Find where the given text appears and provide that cell's center as (x, y) coordinate. 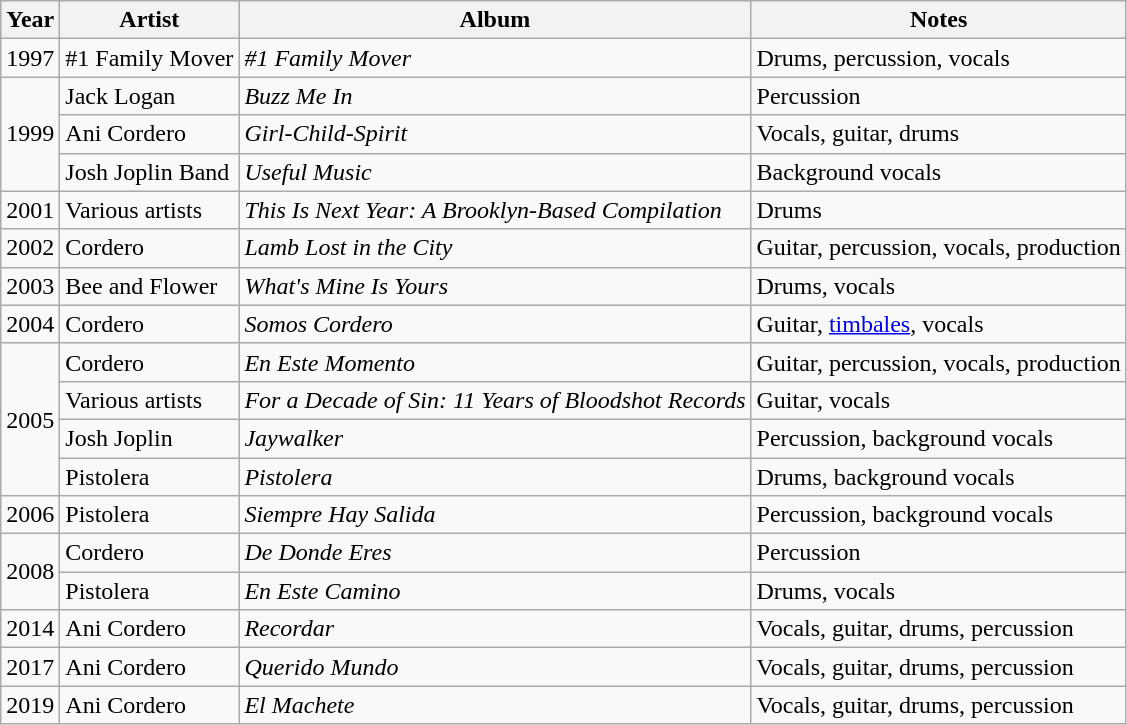
1997 (30, 58)
Useful Music (495, 172)
De Donde Eres (495, 553)
Girl-Child-Spirit (495, 134)
Bee and Flower (150, 286)
Siempre Hay Salida (495, 515)
Vocals, guitar, drums (938, 134)
Lamb Lost in the City (495, 248)
Notes (938, 20)
1999 (30, 134)
2008 (30, 572)
Background vocals (938, 172)
For a Decade of Sin: 11 Years of Bloodshot Records (495, 400)
En Este Camino (495, 591)
Guitar, timbales, vocals (938, 324)
Drums, percussion, vocals (938, 58)
Jack Logan (150, 96)
2006 (30, 515)
Drums, background vocals (938, 477)
Buzz Me In (495, 96)
Josh Joplin (150, 438)
2005 (30, 419)
En Este Momento (495, 362)
This Is Next Year: A Brooklyn-Based Compilation (495, 210)
Artist (150, 20)
2003 (30, 286)
Year (30, 20)
Querido Mundo (495, 667)
Jaywalker (495, 438)
El Machete (495, 705)
Album (495, 20)
Guitar, vocals (938, 400)
2001 (30, 210)
Recordar (495, 629)
2014 (30, 629)
Somos Cordero (495, 324)
Drums (938, 210)
2004 (30, 324)
Josh Joplin Band (150, 172)
2019 (30, 705)
What's Mine Is Yours (495, 286)
2002 (30, 248)
2017 (30, 667)
